For the text-containing cell, return its midpoint in (x, y) coordinate format. 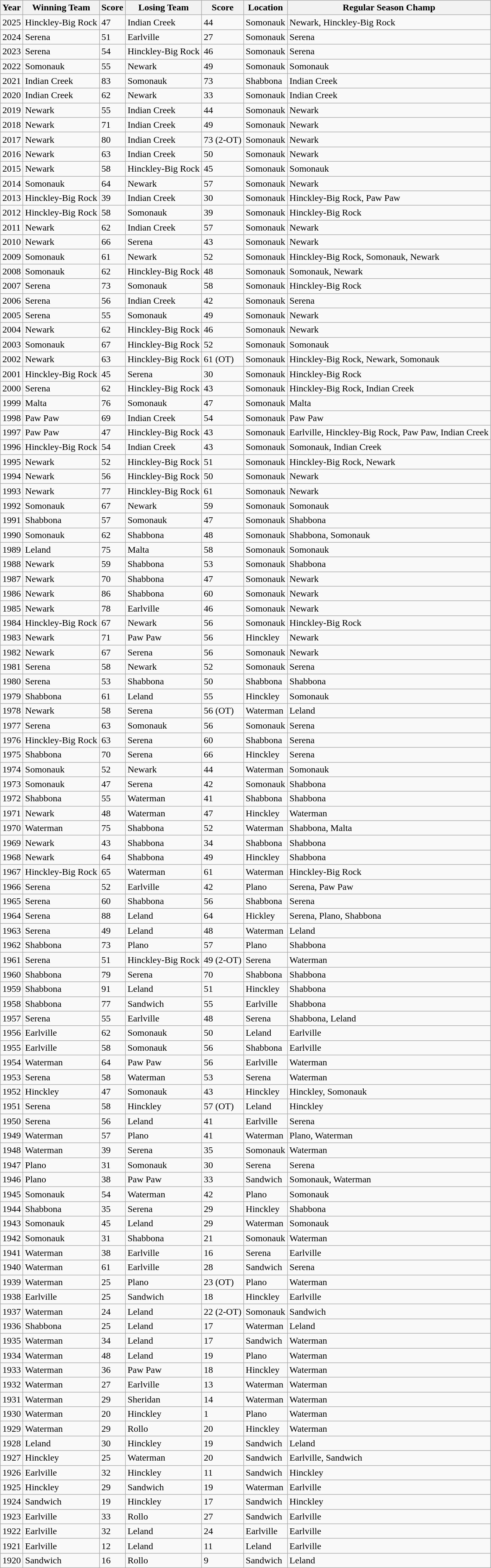
1963 (12, 931)
1932 (12, 1385)
1994 (12, 476)
1 (223, 1414)
12 (112, 1546)
Hinckley-Big Rock, Newark (389, 462)
Shabbona, Somonauk (389, 535)
1998 (12, 418)
2004 (12, 330)
28 (223, 1267)
1983 (12, 637)
1935 (12, 1341)
2024 (12, 37)
1952 (12, 1092)
2015 (12, 169)
1975 (12, 755)
1977 (12, 725)
1936 (12, 1326)
91 (112, 989)
1993 (12, 491)
22 (2-OT) (223, 1311)
2016 (12, 154)
1964 (12, 916)
1920 (12, 1560)
Regular Season Champ (389, 8)
1944 (12, 1209)
1959 (12, 989)
2017 (12, 139)
2002 (12, 359)
2003 (12, 344)
Newark, Hinckley-Big Rock (389, 22)
1995 (12, 462)
56 (OT) (223, 711)
1921 (12, 1546)
2021 (12, 81)
2001 (12, 374)
Somonauk, Newark (389, 271)
1955 (12, 1048)
Hinckley-Big Rock, Somonauk, Newark (389, 257)
1933 (12, 1370)
Earlville, Hinckley-Big Rock, Paw Paw, Indian Creek (389, 433)
2005 (12, 315)
69 (112, 418)
1982 (12, 652)
1987 (12, 579)
Hinckley-Big Rock, Indian Creek (389, 388)
1985 (12, 608)
Shabbona, Malta (389, 828)
76 (112, 403)
83 (112, 81)
88 (112, 916)
1956 (12, 1033)
2006 (12, 301)
1922 (12, 1531)
1928 (12, 1443)
1997 (12, 433)
1925 (12, 1487)
1999 (12, 403)
1965 (12, 901)
1967 (12, 872)
Shabbona, Leland (389, 1018)
1941 (12, 1253)
1945 (12, 1194)
1934 (12, 1355)
1971 (12, 813)
Somonauk, Indian Creek (389, 447)
Serena, Plano, Shabbona (389, 916)
1937 (12, 1311)
1957 (12, 1018)
1960 (12, 975)
79 (112, 975)
1953 (12, 1077)
1939 (12, 1282)
Location (266, 8)
2020 (12, 95)
1942 (12, 1238)
13 (223, 1385)
Hickley (266, 916)
Hinckley-Big Rock, Newark, Somonauk (389, 359)
2023 (12, 52)
1969 (12, 843)
1927 (12, 1458)
1946 (12, 1180)
1958 (12, 1004)
23 (OT) (223, 1282)
21 (223, 1238)
1961 (12, 960)
1974 (12, 769)
2011 (12, 227)
36 (112, 1370)
2008 (12, 271)
2010 (12, 242)
1996 (12, 447)
1931 (12, 1399)
57 (OT) (223, 1106)
2022 (12, 66)
1938 (12, 1297)
1924 (12, 1502)
1989 (12, 550)
1943 (12, 1224)
2012 (12, 213)
1986 (12, 593)
1979 (12, 696)
2018 (12, 125)
Losing Team (163, 8)
1968 (12, 857)
1929 (12, 1429)
Plano, Waterman (389, 1136)
Serena, Paw Paw (389, 886)
2007 (12, 286)
Somonauk, Waterman (389, 1180)
2000 (12, 388)
1962 (12, 945)
1970 (12, 828)
1991 (12, 520)
2025 (12, 22)
1972 (12, 799)
9 (223, 1560)
1976 (12, 740)
1947 (12, 1165)
1973 (12, 784)
1981 (12, 667)
1951 (12, 1106)
65 (112, 872)
2014 (12, 184)
1950 (12, 1121)
1940 (12, 1267)
Sheridan (163, 1399)
Winning Team (61, 8)
61 (OT) (223, 359)
2019 (12, 110)
1948 (12, 1150)
Earlville, Sandwich (389, 1458)
1978 (12, 711)
1980 (12, 682)
73 (2-OT) (223, 139)
1923 (12, 1516)
1926 (12, 1473)
86 (112, 593)
14 (223, 1399)
1992 (12, 506)
1930 (12, 1414)
2009 (12, 257)
Hinckley, Somonauk (389, 1092)
Year (12, 8)
49 (2-OT) (223, 960)
2013 (12, 198)
1949 (12, 1136)
80 (112, 139)
Hinckley-Big Rock, Paw Paw (389, 198)
1990 (12, 535)
1988 (12, 564)
1984 (12, 623)
78 (112, 608)
1966 (12, 886)
1954 (12, 1062)
